Extract the [X, Y] coordinate from the center of the cell holding the provided text.  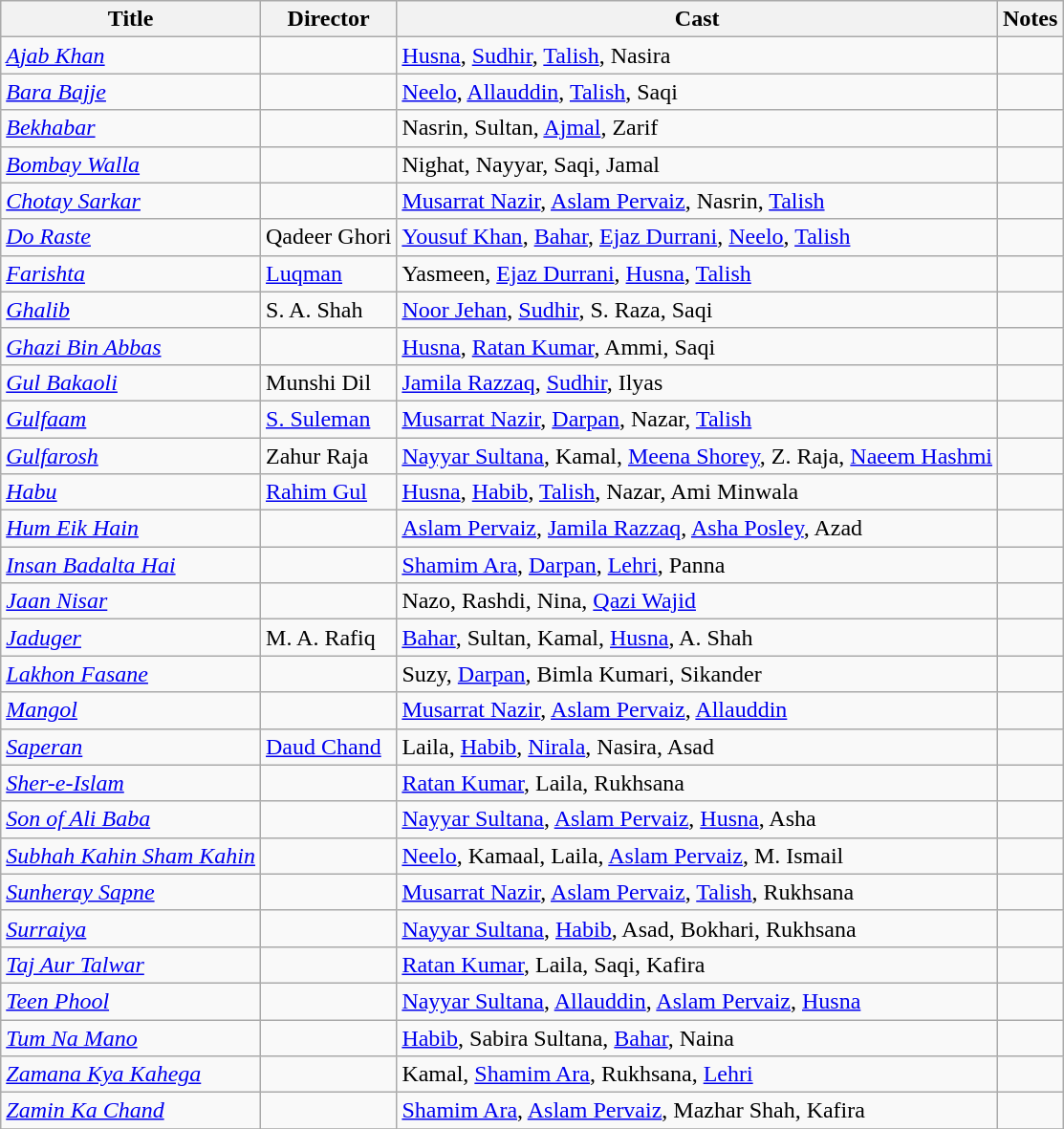
Tum Na Mano [131, 1037]
Nayyar Sultana, Kamal, Meena Shorey, Z. Raja, Naeem Hashmi [698, 456]
Ratan Kumar, Laila, Saqi, Kafira [698, 965]
Husna, Habib, Talish, Nazar, Ami Minwala [698, 492]
Luqman [329, 273]
Yasmeen, Ejaz Durrani, Husna, Talish [698, 273]
Nazo, Rashdi, Nina, Qazi Wajid [698, 601]
Jamila Razzaq, Sudhir, Ilyas [698, 382]
Insan Badalta Hai [131, 565]
Taj Aur Talwar [131, 965]
Subhah Kahin Sham Kahin [131, 856]
Habu [131, 492]
Bekhabar [131, 128]
Notes [1031, 19]
Ghazi Bin Abbas [131, 346]
Chotay Sarkar [131, 201]
Gulfaam [131, 419]
Munshi Dil [329, 382]
Musarrat Nazir, Aslam Pervaiz, Nasrin, Talish [698, 201]
Ghalib [131, 310]
Zamin Ka Chand [131, 1111]
Kamal, Shamim Ara, Rukhsana, Lehri [698, 1075]
Neelo, Allauddin, Talish, Saqi [698, 92]
Teen Phool [131, 1001]
Ratan Kumar, Laila, Rukhsana [698, 783]
Nayyar Sultana, Habib, Asad, Bokhari, Rukhsana [698, 928]
Jaan Nisar [131, 601]
Nayyar Sultana, Aslam Pervaiz, Husna, Asha [698, 819]
Ajab Khan [131, 55]
Bahar, Sultan, Kamal, Husna, A. Shah [698, 638]
Husna, Ratan Kumar, Ammi, Saqi [698, 346]
Sunheray Sapne [131, 892]
S. A. Shah [329, 310]
Noor Jehan, Sudhir, S. Raza, Saqi [698, 310]
Aslam Pervaiz, Jamila Razzaq, Asha Posley, Azad [698, 529]
Jaduger [131, 638]
Nayyar Sultana, Allauddin, Aslam Pervaiz, Husna [698, 1001]
Bombay Walla [131, 164]
Shamim Ara, Aslam Pervaiz, Mazhar Shah, Kafira [698, 1111]
Suzy, Darpan, Bimla Kumari, Sikander [698, 674]
Sher-e-Islam [131, 783]
Rahim Gul [329, 492]
Mangol [131, 710]
Habib, Sabira Sultana, Bahar, Naina [698, 1037]
Neelo, Kamaal, Laila, Aslam Pervaiz, M. Ismail [698, 856]
Nasrin, Sultan, Ajmal, Zarif [698, 128]
Director [329, 19]
Musarrat Nazir, Aslam Pervaiz, Talish, Rukhsana [698, 892]
Son of Ali Baba [131, 819]
Bara Bajje [131, 92]
Lakhon Fasane [131, 674]
Laila, Habib, Nirala, Nasira, Asad [698, 747]
Do Raste [131, 237]
Yousuf Khan, Bahar, Ejaz Durrani, Neelo, Talish [698, 237]
Cast [698, 19]
Surraiya [131, 928]
Gul Bakaoli [131, 382]
Husna, Sudhir, Talish, Nasira [698, 55]
Nighat, Nayyar, Saqi, Jamal [698, 164]
Shamim Ara, Darpan, Lehri, Panna [698, 565]
Hum Eik Hain [131, 529]
Saperan [131, 747]
Zahur Raja [329, 456]
Daud Chand [329, 747]
Zamana Kya Kahega [131, 1075]
Gulfarosh [131, 456]
Musarrat Nazir, Aslam Pervaiz, Allauddin [698, 710]
Musarrat Nazir, Darpan, Nazar, Talish [698, 419]
Title [131, 19]
Qadeer Ghori [329, 237]
M. A. Rafiq [329, 638]
Farishta [131, 273]
S. Suleman [329, 419]
